Return (X, Y) of the center of cell containing provided text 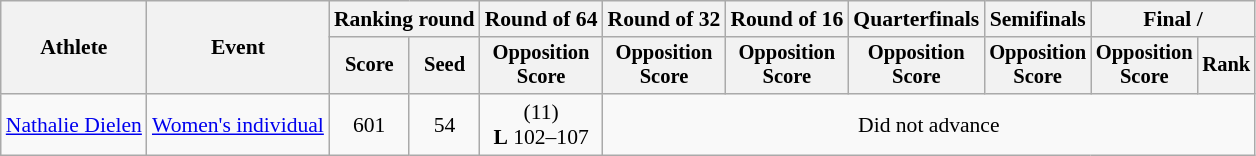
54 (444, 124)
Round of 32 (664, 19)
Round of 16 (786, 19)
Women's individual (238, 124)
Round of 64 (542, 19)
Rank (1226, 66)
Seed (444, 66)
Did not advance (930, 124)
(11)L 102–107 (542, 124)
Semifinals (1038, 19)
Athlete (74, 48)
Nathalie Dielen (74, 124)
Final / (1173, 19)
601 (370, 124)
Score (370, 66)
Event (238, 48)
Quarterfinals (916, 19)
Ranking round (404, 19)
